Return the [X, Y] coordinate for the center point of the cell that contains the specified text.  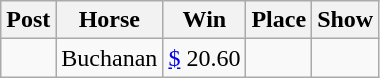
Win [204, 20]
Place [279, 20]
Post [28, 20]
$ 20.60 [204, 58]
Buchanan [110, 58]
Show [346, 20]
Horse [110, 20]
